Pinpoint the cell where the given text exists, returning its (X, Y) midpoint coordinate. 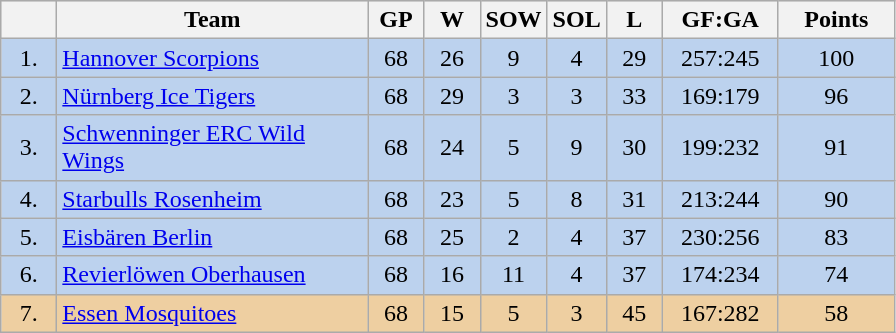
Schwenninger ERC Wild Wings (212, 148)
GP (396, 20)
1. (29, 58)
L (634, 20)
74 (836, 275)
31 (634, 199)
58 (836, 313)
230:256 (720, 237)
45 (634, 313)
25 (452, 237)
Essen Mosquitoes (212, 313)
5. (29, 237)
Team (212, 20)
23 (452, 199)
199:232 (720, 148)
Revierlöwen Oberhausen (212, 275)
Nürnberg Ice Tigers (212, 96)
83 (836, 237)
SOL (576, 20)
100 (836, 58)
213:244 (720, 199)
Hannover Scorpions (212, 58)
174:234 (720, 275)
16 (452, 275)
W (452, 20)
33 (634, 96)
2. (29, 96)
26 (452, 58)
30 (634, 148)
15 (452, 313)
Starbulls Rosenheim (212, 199)
6. (29, 275)
24 (452, 148)
SOW (514, 20)
257:245 (720, 58)
3. (29, 148)
11 (514, 275)
91 (836, 148)
2 (514, 237)
8 (576, 199)
Eisbären Berlin (212, 237)
96 (836, 96)
4. (29, 199)
Points (836, 20)
90 (836, 199)
167:282 (720, 313)
GF:GA (720, 20)
7. (29, 313)
169:179 (720, 96)
